Capture the cell that displays the provided text and extract its [x, y] central coordinate. 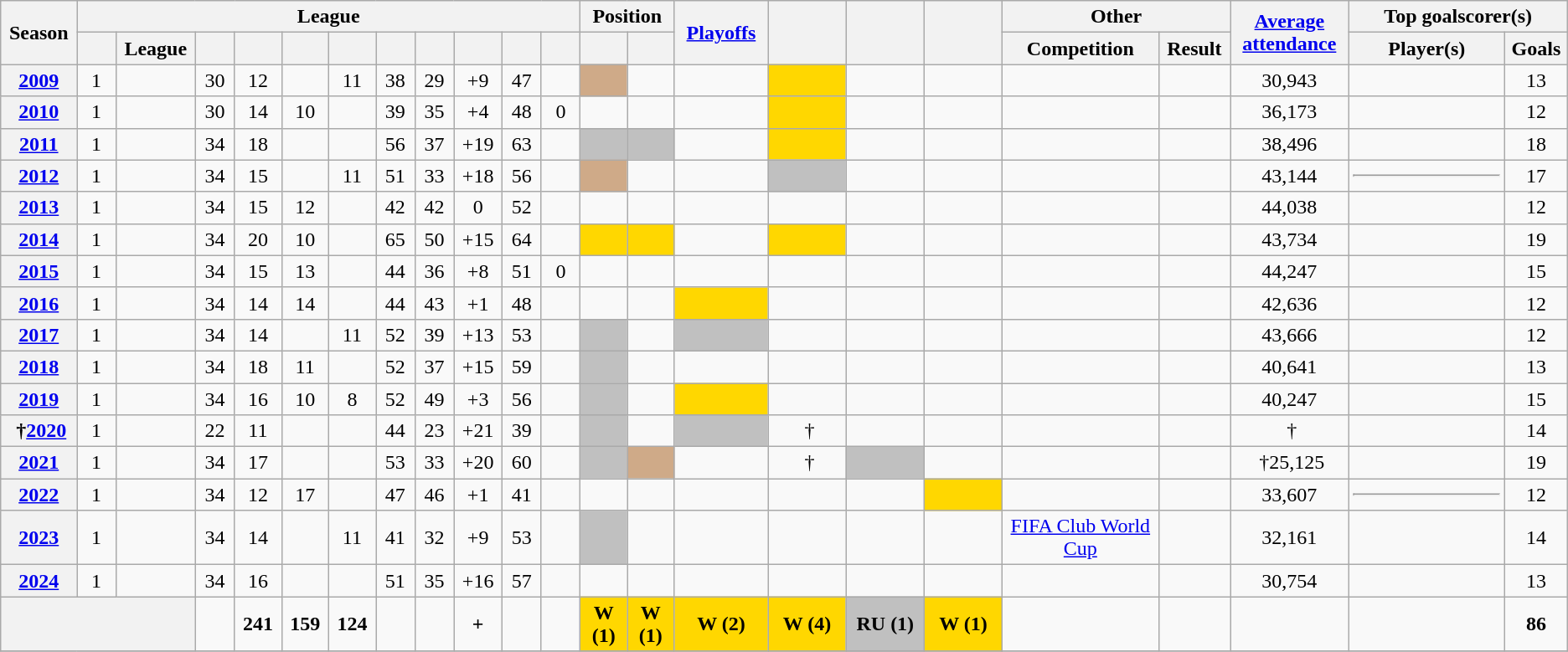
+4 [478, 112]
23 [434, 431]
32,161 [1290, 537]
+ [478, 624]
Goals [1536, 49]
Competition [1081, 49]
20 [258, 239]
59 [523, 367]
2014 [39, 239]
30,754 [1290, 581]
40,641 [1290, 367]
22 [214, 431]
†25,125 [1290, 463]
60 [523, 463]
2015 [39, 271]
Other [1117, 17]
2021 [39, 463]
43,144 [1290, 176]
+20 [478, 463]
49 [434, 399]
†2020 [39, 431]
FIFA Club World Cup [1081, 537]
2022 [39, 495]
2009 [39, 80]
43 [434, 303]
42,636 [1290, 303]
W (4) [807, 624]
38,496 [1290, 144]
2012 [39, 176]
86 [1536, 624]
Playoffs [721, 33]
+21 [478, 431]
64 [523, 239]
29 [434, 80]
43,666 [1290, 335]
57 [523, 581]
124 [352, 624]
+19 [478, 144]
Top goalscorer(s) [1457, 17]
40,247 [1290, 399]
46 [434, 495]
+3 [478, 399]
33,607 [1290, 495]
+8 [478, 271]
Position [627, 17]
65 [395, 239]
+16 [478, 581]
159 [305, 624]
Season [39, 33]
+18 [478, 176]
36,173 [1290, 112]
241 [258, 624]
2023 [39, 537]
36 [434, 271]
2016 [39, 303]
2017 [39, 335]
2024 [39, 581]
44,038 [1290, 208]
+13 [478, 335]
2010 [39, 112]
38 [395, 80]
W (2) [721, 624]
2013 [39, 208]
8 [352, 399]
Averageattendance [1290, 33]
2018 [39, 367]
Player(s) [1426, 49]
43,734 [1290, 239]
50 [434, 239]
30,943 [1290, 80]
44,247 [1290, 271]
32 [434, 537]
63 [523, 144]
RU (1) [885, 624]
Result [1194, 49]
2011 [39, 144]
2019 [39, 399]
